From the cell containing the given text, extract its center point as [X, Y] coordinate. 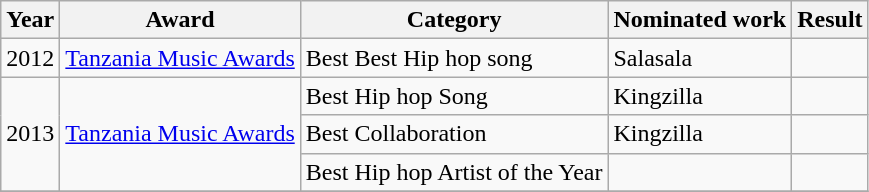
Category [454, 20]
Best Collaboration [454, 134]
Result [830, 20]
Nominated work [700, 20]
2012 [30, 58]
Year [30, 20]
2013 [30, 134]
Best Hip hop Song [454, 96]
Award [180, 20]
Salasala [700, 58]
Best Best Hip hop song [454, 58]
Best Hip hop Artist of the Year [454, 172]
